Scan for the cell matching the given text and deliver its [X, Y] coordinate at center. 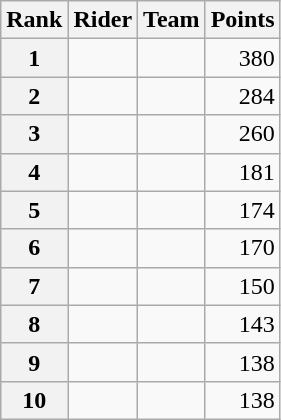
170 [242, 248]
143 [242, 324]
2 [34, 96]
9 [34, 362]
284 [242, 96]
Team [172, 20]
380 [242, 58]
5 [34, 210]
181 [242, 172]
8 [34, 324]
7 [34, 286]
4 [34, 172]
1 [34, 58]
Rank [34, 20]
3 [34, 134]
Points [242, 20]
Rider [103, 20]
10 [34, 400]
6 [34, 248]
150 [242, 286]
174 [242, 210]
260 [242, 134]
